Detect which cell encompasses the target text, then output its [x, y] center coordinate. 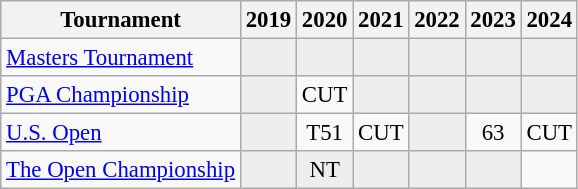
Masters Tournament [121, 58]
63 [493, 133]
2023 [493, 20]
NT [325, 170]
The Open Championship [121, 170]
2019 [268, 20]
T51 [325, 133]
Tournament [121, 20]
PGA Championship [121, 95]
2022 [437, 20]
2020 [325, 20]
2021 [381, 20]
U.S. Open [121, 133]
2024 [549, 20]
